Output the (x, y) coordinate of the center of the cell containing the given text.  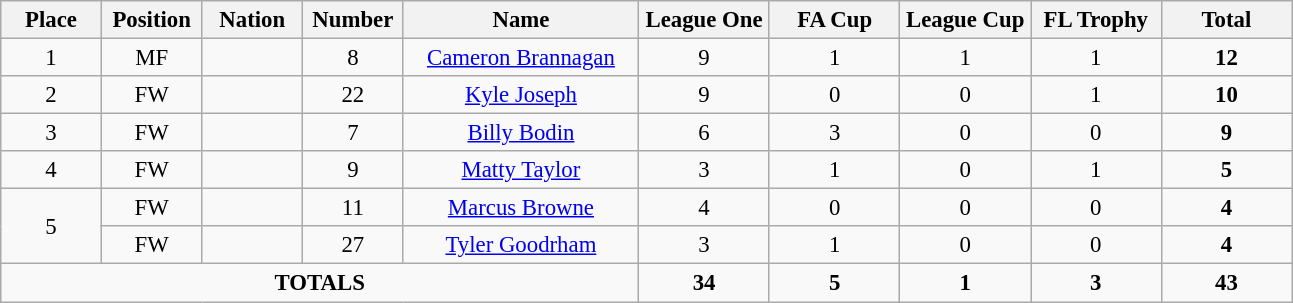
43 (1226, 283)
Place (52, 20)
Tyler Goodrham (521, 245)
TOTALS (320, 283)
MF (152, 58)
Position (152, 20)
34 (704, 283)
27 (354, 245)
FA Cup (834, 20)
12 (1226, 58)
Name (521, 20)
League One (704, 20)
Matty Taylor (521, 170)
8 (354, 58)
10 (1226, 95)
Kyle Joseph (521, 95)
2 (52, 95)
7 (354, 133)
League Cup (966, 20)
11 (354, 208)
Marcus Browne (521, 208)
22 (354, 95)
6 (704, 133)
Cameron Brannagan (521, 58)
Total (1226, 20)
Billy Bodin (521, 133)
FL Trophy (1096, 20)
Nation (252, 20)
Number (354, 20)
